Scan for the cell matching the given text and deliver its (X, Y) coordinate at center. 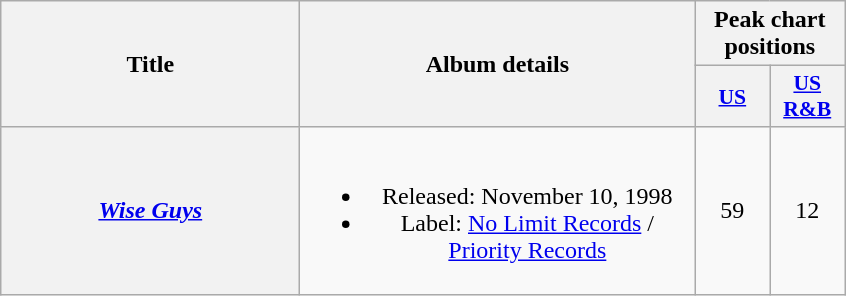
59 (732, 210)
12 (808, 210)
US (732, 96)
Peak chart positions (770, 34)
Title (150, 64)
Album details (498, 64)
Released: November 10, 1998Label: No Limit Records / Priority Records (498, 210)
Wise Guys (150, 210)
US R&B (808, 96)
